Return the [x, y] coordinate for the center point of the cell that contains the specified text.  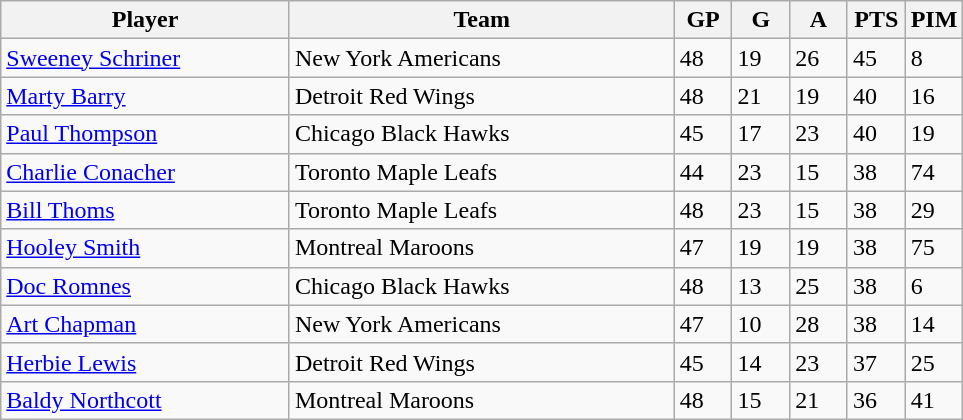
Bill Thoms [146, 210]
37 [876, 362]
Doc Romnes [146, 286]
16 [934, 96]
28 [819, 324]
PTS [876, 20]
Art Chapman [146, 324]
GP [703, 20]
44 [703, 172]
Team [482, 20]
A [819, 20]
8 [934, 58]
17 [761, 134]
PIM [934, 20]
74 [934, 172]
Herbie Lewis [146, 362]
75 [934, 248]
Charlie Conacher [146, 172]
26 [819, 58]
Sweeney Schriner [146, 58]
Baldy Northcott [146, 400]
13 [761, 286]
G [761, 20]
Marty Barry [146, 96]
Hooley Smith [146, 248]
10 [761, 324]
36 [876, 400]
Player [146, 20]
6 [934, 286]
41 [934, 400]
Paul Thompson [146, 134]
29 [934, 210]
